Extract the [x, y] coordinate from the center of the cell holding the provided text.  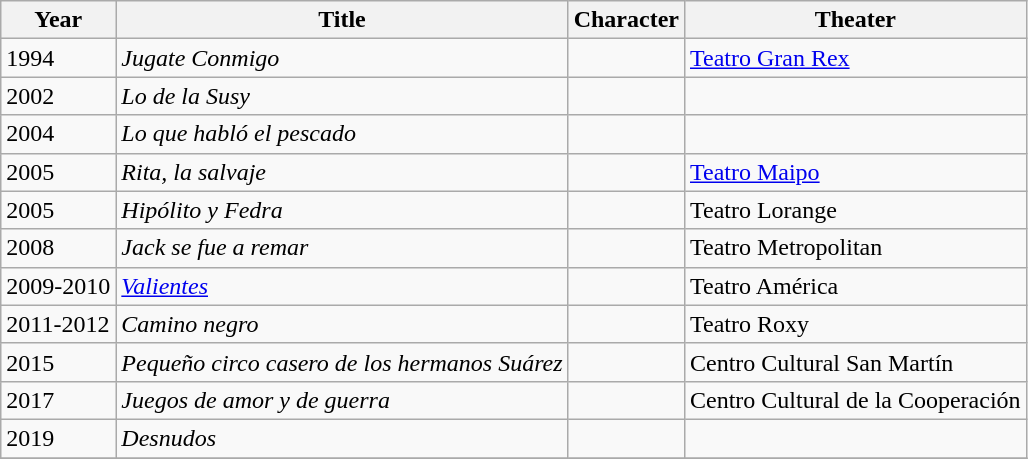
2011-2012 [58, 324]
Lo de la Susy [342, 96]
Teatro América [855, 286]
Desnudos [342, 438]
Year [58, 20]
Valientes [342, 286]
2009-2010 [58, 286]
Jack se fue a remar [342, 248]
Rita, la salvaje [342, 172]
2008 [58, 248]
Teatro Lorange [855, 210]
Title [342, 20]
Centro Cultural San Martín [855, 362]
Centro Cultural de la Cooperación [855, 400]
Teatro Metropolitan [855, 248]
Teatro Maipo [855, 172]
2015 [58, 362]
Juegos de amor y de guerra [342, 400]
2004 [58, 134]
Character [626, 20]
1994 [58, 58]
Pequeño circo casero de los hermanos Suárez [342, 362]
Camino negro [342, 324]
2019 [58, 438]
Lo que habló el pescado [342, 134]
Hipólito y Fedra [342, 210]
Jugate Conmigo [342, 58]
Teatro Roxy [855, 324]
Theater [855, 20]
2002 [58, 96]
2017 [58, 400]
Teatro Gran Rex [855, 58]
